Find where the given text appears and provide that cell's center as (x, y) coordinate. 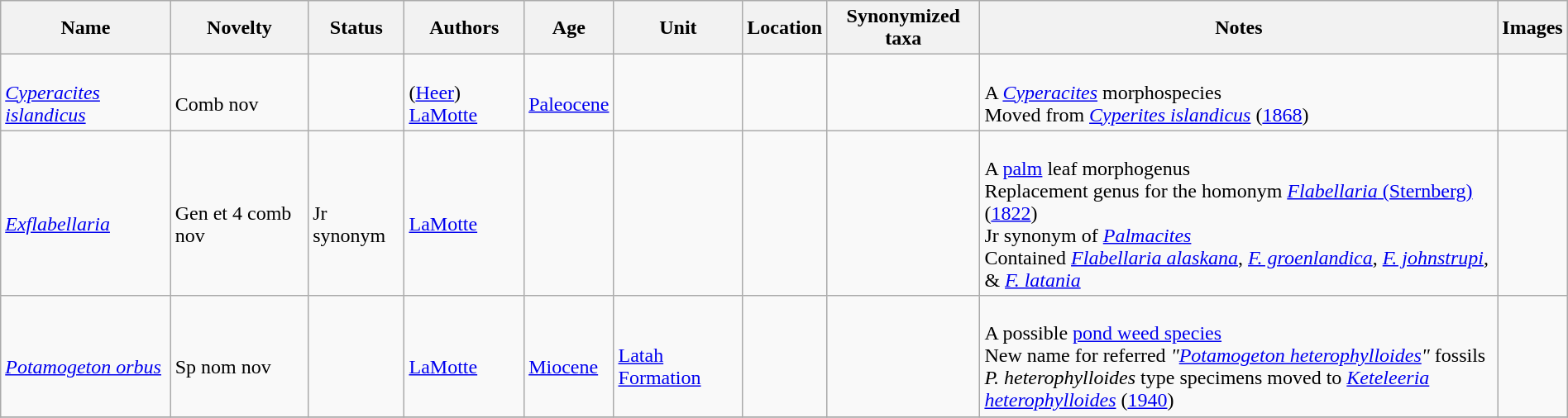
Latah Formation (678, 356)
Comb nov (239, 93)
Authors (465, 28)
Age (569, 28)
Sp nom nov (239, 356)
Novelty (239, 28)
Jr synonym (356, 213)
Cyperacites islandicus (86, 93)
Potamogeton orbus (86, 356)
Images (1532, 28)
Name (86, 28)
Paleocene (569, 93)
Notes (1239, 28)
A Cyperacites morphospecies Moved from Cyperites islandicus (1868) (1239, 93)
Location (785, 28)
Gen et 4 comb nov (239, 213)
Unit (678, 28)
Exflabellaria (86, 213)
Status (356, 28)
Synonymized taxa (903, 28)
(Heer) LaMotte (465, 93)
Miocene (569, 356)
